Search for the cell housing the specified text and yield its (x, y) center coordinate. 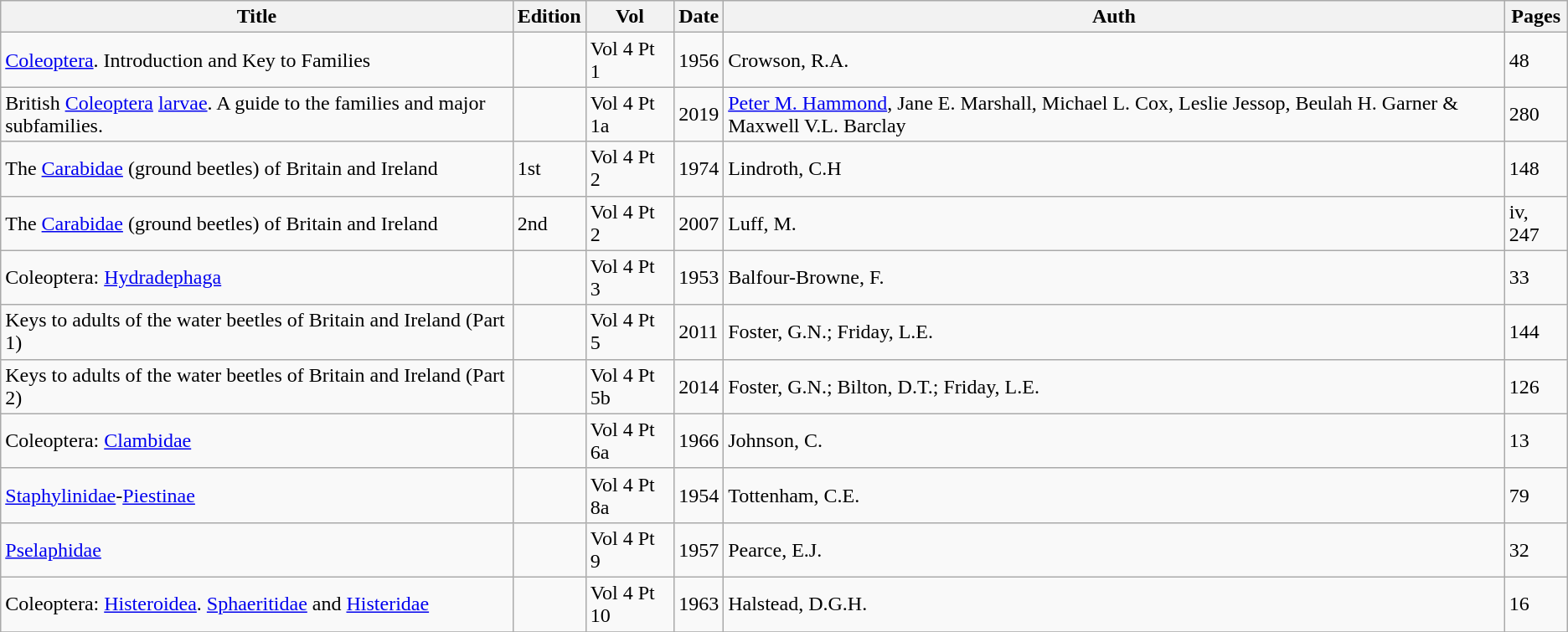
280 (1536, 114)
Pearce, E.J. (1114, 549)
Pages (1536, 17)
33 (1536, 278)
79 (1536, 496)
Foster, G.N.; Friday, L.E. (1114, 331)
32 (1536, 549)
Vol 4 Pt 1 (630, 60)
2nd (549, 223)
2014 (699, 387)
Date (699, 17)
Vol 4 Pt 1a (630, 114)
Pselaphidae (256, 549)
Vol 4 Pt 10 (630, 604)
1954 (699, 496)
144 (1536, 331)
Luff, M. (1114, 223)
1953 (699, 278)
Title (256, 17)
13 (1536, 440)
1974 (699, 169)
British Coleoptera larvae. A guide to the families and major subfamilies. (256, 114)
Auth (1114, 17)
Coleoptera. Introduction and Key to Families (256, 60)
Vol 4 Pt 8a (630, 496)
Keys to adults of the water beetles of Britain and Ireland (Part 1) (256, 331)
126 (1536, 387)
1st (549, 169)
2019 (699, 114)
Crowson, R.A. (1114, 60)
Edition (549, 17)
1966 (699, 440)
Coleoptera: Clambidae (256, 440)
Foster, G.N.; Bilton, D.T.; Friday, L.E. (1114, 387)
Vol 4 Pt 5 (630, 331)
Vol 4 Pt 5b (630, 387)
Coleoptera: Hydradephaga (256, 278)
Peter M. Hammond, Jane E. Marshall, Michael L. Cox, Leslie Jessop, Beulah H. Garner & Maxwell V.L. Barclay (1114, 114)
1963 (699, 604)
Lindroth, C.H (1114, 169)
148 (1536, 169)
Coleoptera: Histeroidea. Sphaeritidae and Histeridae (256, 604)
1956 (699, 60)
2011 (699, 331)
Tottenham, C.E. (1114, 496)
Balfour-Browne, F. (1114, 278)
iv, 247 (1536, 223)
Staphylinidae-Piestinae (256, 496)
Vol 4 Pt 9 (630, 549)
Vol 4 Pt 6a (630, 440)
16 (1536, 604)
1957 (699, 549)
Halstead, D.G.H. (1114, 604)
Johnson, C. (1114, 440)
Vol (630, 17)
Vol 4 Pt 3 (630, 278)
2007 (699, 223)
Keys to adults of the water beetles of Britain and Ireland (Part 2) (256, 387)
48 (1536, 60)
